Scan for the cell matching the given text and deliver its (x, y) coordinate at center. 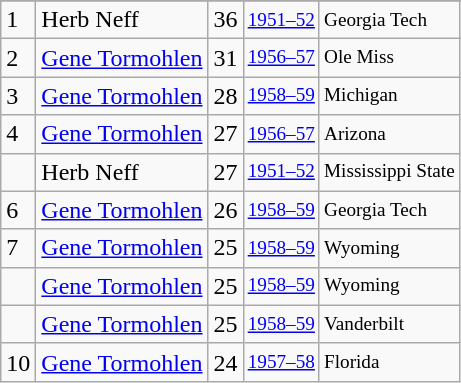
31 (226, 58)
10 (18, 362)
3 (18, 96)
24 (226, 362)
36 (226, 20)
7 (18, 248)
1957–58 (281, 362)
26 (226, 210)
Mississippi State (389, 172)
2 (18, 58)
Vanderbilt (389, 324)
Arizona (389, 134)
6 (18, 210)
1 (18, 20)
28 (226, 96)
Florida (389, 362)
Michigan (389, 96)
Ole Miss (389, 58)
4 (18, 134)
